Return (X, Y) of the center of cell containing provided text 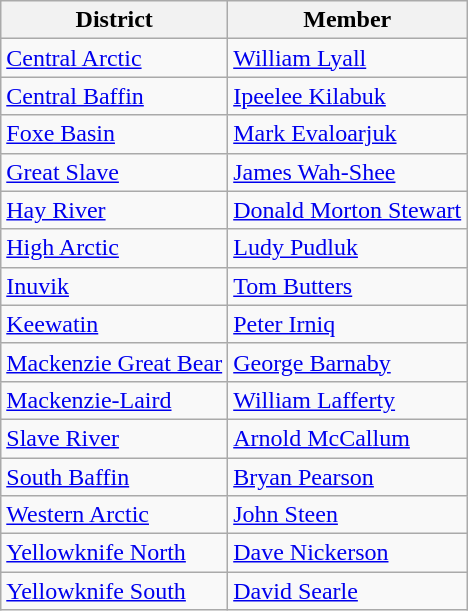
Yellowknife North (114, 553)
Inuvik (114, 286)
William Lafferty (348, 400)
Slave River (114, 438)
Mark Evaloarjuk (348, 134)
Central Arctic (114, 58)
District (114, 20)
High Arctic (114, 248)
William Lyall (348, 58)
John Steen (348, 515)
Central Baffin (114, 96)
Donald Morton Stewart (348, 210)
Keewatin (114, 324)
Hay River (114, 210)
South Baffin (114, 477)
Ipeelee Kilabuk (348, 96)
Mackenzie Great Bear (114, 362)
Great Slave (114, 172)
Peter Irniq (348, 324)
Arnold McCallum (348, 438)
Mackenzie-Laird (114, 400)
Member (348, 20)
Dave Nickerson (348, 553)
Tom Butters (348, 286)
Yellowknife South (114, 591)
Ludy Pudluk (348, 248)
George Barnaby (348, 362)
Western Arctic (114, 515)
Foxe Basin (114, 134)
David Searle (348, 591)
Bryan Pearson (348, 477)
James Wah-Shee (348, 172)
